Identify which cell holds the provided text, then report its (X, Y) central coordinate. 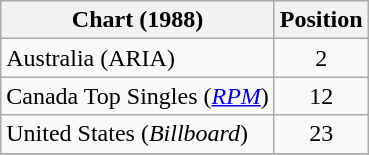
Chart (1988) (138, 20)
2 (321, 58)
12 (321, 96)
United States (Billboard) (138, 134)
Position (321, 20)
Canada Top Singles (RPM) (138, 96)
23 (321, 134)
Australia (ARIA) (138, 58)
